Scan for the cell matching the given text and deliver its [X, Y] coordinate at center. 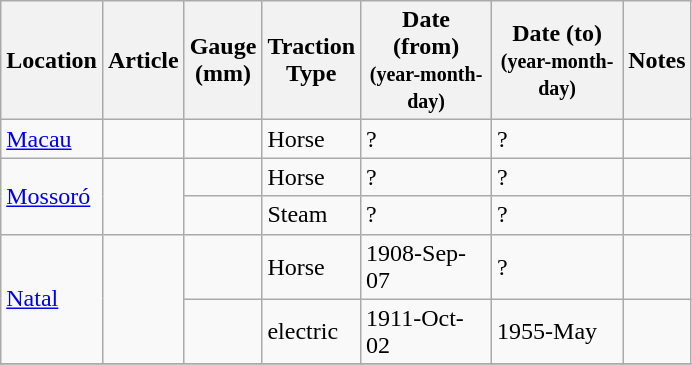
Date (to)(year-month-day) [558, 60]
1911-Oct-02 [426, 332]
electric [312, 332]
TractionType [312, 60]
Article [143, 60]
Date (from)(year-month-day) [426, 60]
Mossoró [52, 196]
1955-May [558, 332]
Macau [52, 139]
Notes [657, 60]
Location [52, 60]
Steam [312, 215]
Natal [52, 299]
Gauge (mm) [223, 60]
1908-Sep-07 [426, 266]
